Pinpoint the cell where the given text exists, returning its (x, y) midpoint coordinate. 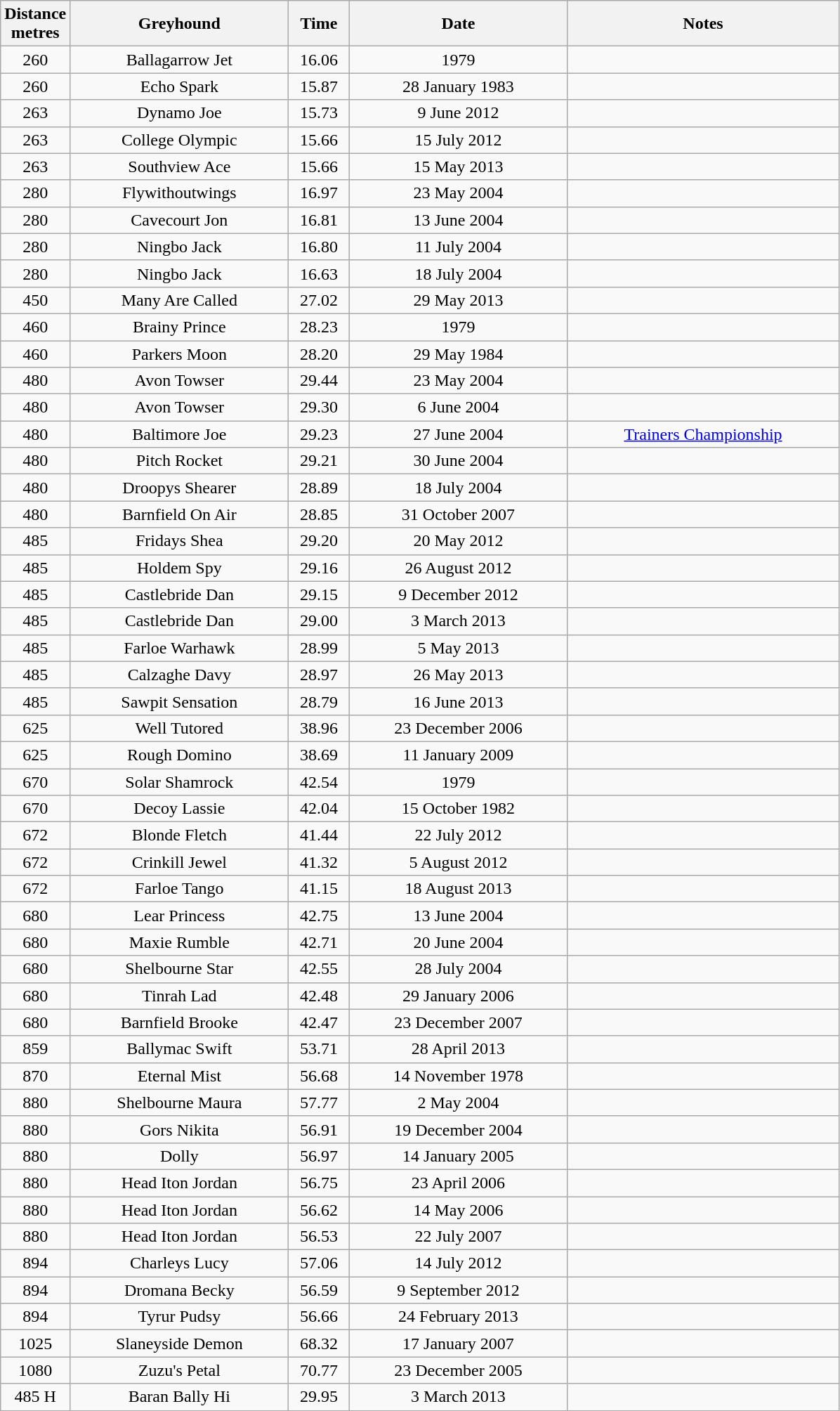
9 June 2012 (458, 113)
Pitch Rocket (180, 461)
Cavecourt Jon (180, 220)
11 July 2004 (458, 247)
23 December 2005 (458, 1370)
56.68 (319, 1076)
16.81 (319, 220)
Well Tutored (180, 728)
16.80 (319, 247)
28.79 (319, 701)
5 May 2013 (458, 648)
29.30 (319, 408)
Flywithoutwings (180, 193)
56.59 (319, 1290)
42.54 (319, 782)
56.75 (319, 1183)
70.77 (319, 1370)
42.71 (319, 942)
57.06 (319, 1263)
42.47 (319, 1022)
42.48 (319, 996)
28.99 (319, 648)
14 May 2006 (458, 1209)
15 May 2013 (458, 167)
42.75 (319, 916)
14 January 2005 (458, 1156)
15 July 2012 (458, 140)
Many Are Called (180, 300)
Trainers Championship (703, 434)
29 May 1984 (458, 353)
23 December 2007 (458, 1022)
15.73 (319, 113)
16.63 (319, 273)
Eternal Mist (180, 1076)
22 July 2012 (458, 835)
16.06 (319, 60)
15.87 (319, 86)
Farloe Tango (180, 889)
29 May 2013 (458, 300)
29.16 (319, 568)
Crinkill Jewel (180, 862)
15 October 1982 (458, 809)
450 (35, 300)
Sawpit Sensation (180, 701)
Southview Ace (180, 167)
14 July 2012 (458, 1263)
Holdem Spy (180, 568)
Barnfield On Air (180, 514)
41.44 (319, 835)
29.44 (319, 381)
Calzaghe Davy (180, 675)
29.00 (319, 621)
Gors Nikita (180, 1129)
28 July 2004 (458, 969)
29.15 (319, 594)
11 January 2009 (458, 755)
Baltimore Joe (180, 434)
28 April 2013 (458, 1049)
14 November 1978 (458, 1076)
56.62 (319, 1209)
16 June 2013 (458, 701)
23 December 2006 (458, 728)
23 April 2006 (458, 1183)
Dolly (180, 1156)
Solar Shamrock (180, 782)
Shelbourne Star (180, 969)
28 January 1983 (458, 86)
56.91 (319, 1129)
2 May 2004 (458, 1103)
19 December 2004 (458, 1129)
16.97 (319, 193)
38.96 (319, 728)
Decoy Lassie (180, 809)
Greyhound (180, 24)
Ballymac Swift (180, 1049)
859 (35, 1049)
Slaneyside Demon (180, 1344)
28.97 (319, 675)
28.23 (319, 327)
Tinrah Lad (180, 996)
Droopys Shearer (180, 488)
56.97 (319, 1156)
Dynamo Joe (180, 113)
Maxie Rumble (180, 942)
870 (35, 1076)
College Olympic (180, 140)
Rough Domino (180, 755)
Zuzu's Petal (180, 1370)
Distance metres (35, 24)
57.77 (319, 1103)
Tyrur Pudsy (180, 1317)
29 January 2006 (458, 996)
6 June 2004 (458, 408)
30 June 2004 (458, 461)
42.55 (319, 969)
68.32 (319, 1344)
Dromana Becky (180, 1290)
28.85 (319, 514)
29.21 (319, 461)
Notes (703, 24)
Charleys Lucy (180, 1263)
Baran Bally Hi (180, 1397)
Shelbourne Maura (180, 1103)
38.69 (319, 755)
Brainy Prince (180, 327)
20 May 2012 (458, 541)
Time (319, 24)
Barnfield Brooke (180, 1022)
Blonde Fletch (180, 835)
Ballagarrow Jet (180, 60)
1080 (35, 1370)
1025 (35, 1344)
485 H (35, 1397)
Date (458, 24)
53.71 (319, 1049)
Fridays Shea (180, 541)
9 September 2012 (458, 1290)
Farloe Warhawk (180, 648)
56.53 (319, 1237)
24 February 2013 (458, 1317)
9 December 2012 (458, 594)
18 August 2013 (458, 889)
31 October 2007 (458, 514)
27 June 2004 (458, 434)
29.95 (319, 1397)
29.23 (319, 434)
41.32 (319, 862)
42.04 (319, 809)
29.20 (319, 541)
Parkers Moon (180, 353)
20 June 2004 (458, 942)
56.66 (319, 1317)
22 July 2007 (458, 1237)
26 August 2012 (458, 568)
28.20 (319, 353)
Echo Spark (180, 86)
26 May 2013 (458, 675)
5 August 2012 (458, 862)
Lear Princess (180, 916)
17 January 2007 (458, 1344)
41.15 (319, 889)
27.02 (319, 300)
28.89 (319, 488)
